From the cell containing the given text, extract its center point as [X, Y] coordinate. 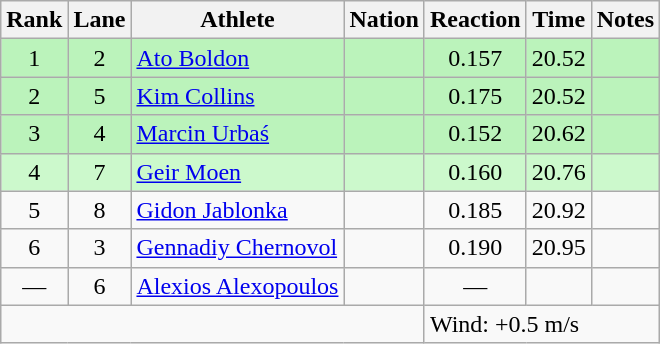
Marcin Urbaś [238, 134]
Reaction [475, 20]
0.185 [475, 210]
Time [558, 20]
8 [100, 210]
Wind: +0.5 m/s [542, 324]
Rank [34, 20]
0.152 [475, 134]
0.157 [475, 58]
Athlete [238, 20]
7 [100, 172]
20.62 [558, 134]
Alexios Alexopoulos [238, 286]
Lane [100, 20]
Geir Moen [238, 172]
Ato Boldon [238, 58]
Notes [625, 20]
Gidon Jablonka [238, 210]
Kim Collins [238, 96]
0.175 [475, 96]
Gennadiy Chernovol [238, 248]
1 [34, 58]
0.190 [475, 248]
20.76 [558, 172]
Nation [384, 20]
0.160 [475, 172]
20.92 [558, 210]
20.95 [558, 248]
